Detect which cell encompasses the target text, then output its [X, Y] center coordinate. 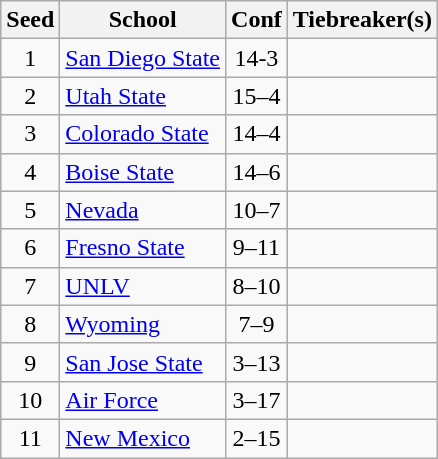
9–11 [257, 248]
Air Force [143, 400]
2 [30, 96]
Utah State [143, 96]
San Diego State [143, 58]
Colorado State [143, 134]
1 [30, 58]
10–7 [257, 210]
14–6 [257, 172]
San Jose State [143, 362]
UNLV [143, 286]
Fresno State [143, 248]
14-3 [257, 58]
School [143, 20]
2–15 [257, 438]
11 [30, 438]
4 [30, 172]
Tiebreaker(s) [362, 20]
3–17 [257, 400]
9 [30, 362]
3–13 [257, 362]
5 [30, 210]
New Mexico [143, 438]
6 [30, 248]
8 [30, 324]
8–10 [257, 286]
10 [30, 400]
Conf [257, 20]
Boise State [143, 172]
7 [30, 286]
3 [30, 134]
14–4 [257, 134]
15–4 [257, 96]
7–9 [257, 324]
Nevada [143, 210]
Seed [30, 20]
Wyoming [143, 324]
